Pinpoint the cell where the given text exists, returning its (X, Y) midpoint coordinate. 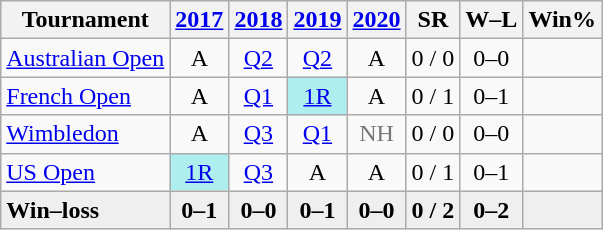
French Open (86, 96)
2019 (318, 20)
0 / 2 (433, 210)
0–2 (492, 210)
2017 (200, 20)
2018 (258, 20)
Win–loss (86, 210)
W–L (492, 20)
Wimbledon (86, 134)
Australian Open (86, 58)
SR (433, 20)
Win% (562, 20)
US Open (86, 172)
Tournament (86, 20)
2020 (376, 20)
NH (376, 134)
